Search for the cell housing the specified text and yield its [X, Y] center coordinate. 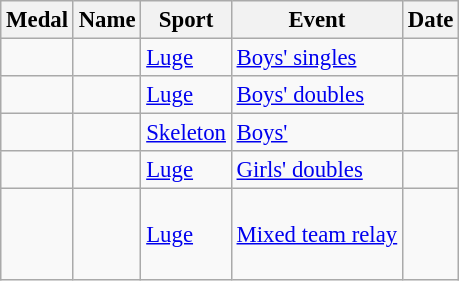
Mixed team relay [316, 235]
Boys' [316, 133]
Medal [38, 20]
Boys' singles [316, 58]
Boys' doubles [316, 95]
Girls' doubles [316, 170]
Date [431, 20]
Sport [186, 20]
Name [107, 20]
Skeleton [186, 133]
Event [316, 20]
